Capture the cell that displays the provided text and extract its (x, y) central coordinate. 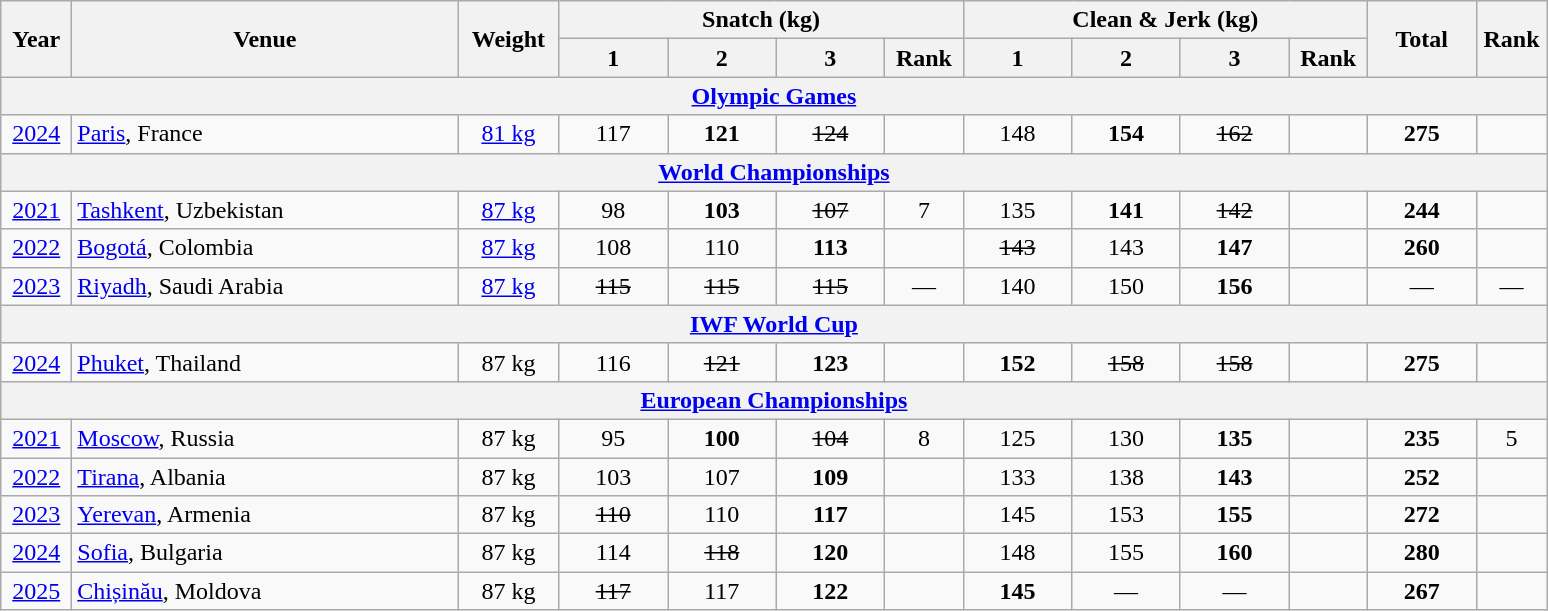
108 (614, 248)
141 (1126, 210)
124 (830, 134)
Clean & Jerk (kg) (1165, 20)
272 (1422, 515)
109 (830, 477)
Olympic Games (774, 96)
Year (36, 39)
156 (1234, 286)
Tirana, Albania (265, 477)
118 (722, 553)
Paris, France (265, 134)
Sofia, Bulgaria (265, 553)
142 (1234, 210)
138 (1126, 477)
2025 (36, 591)
244 (1422, 210)
113 (830, 248)
95 (614, 438)
8 (924, 438)
162 (1234, 134)
European Championships (774, 400)
235 (1422, 438)
Tashkent, Uzbekistan (265, 210)
267 (1422, 591)
252 (1422, 477)
Moscow, Russia (265, 438)
150 (1126, 286)
140 (1018, 286)
98 (614, 210)
147 (1234, 248)
World Championships (774, 172)
Total (1422, 39)
114 (614, 553)
133 (1018, 477)
81 kg (508, 134)
Venue (265, 39)
Phuket, Thailand (265, 362)
154 (1126, 134)
100 (722, 438)
IWF World Cup (774, 324)
Chișinău, Moldova (265, 591)
Riyadh, Saudi Arabia (265, 286)
7 (924, 210)
130 (1126, 438)
125 (1018, 438)
260 (1422, 248)
5 (1512, 438)
Bogotá, Colombia (265, 248)
280 (1422, 553)
104 (830, 438)
120 (830, 553)
152 (1018, 362)
160 (1234, 553)
153 (1126, 515)
Snatch (kg) (761, 20)
123 (830, 362)
Weight (508, 39)
Yerevan, Armenia (265, 515)
122 (830, 591)
116 (614, 362)
